Pinpoint the cell where the given text exists, returning its [x, y] midpoint coordinate. 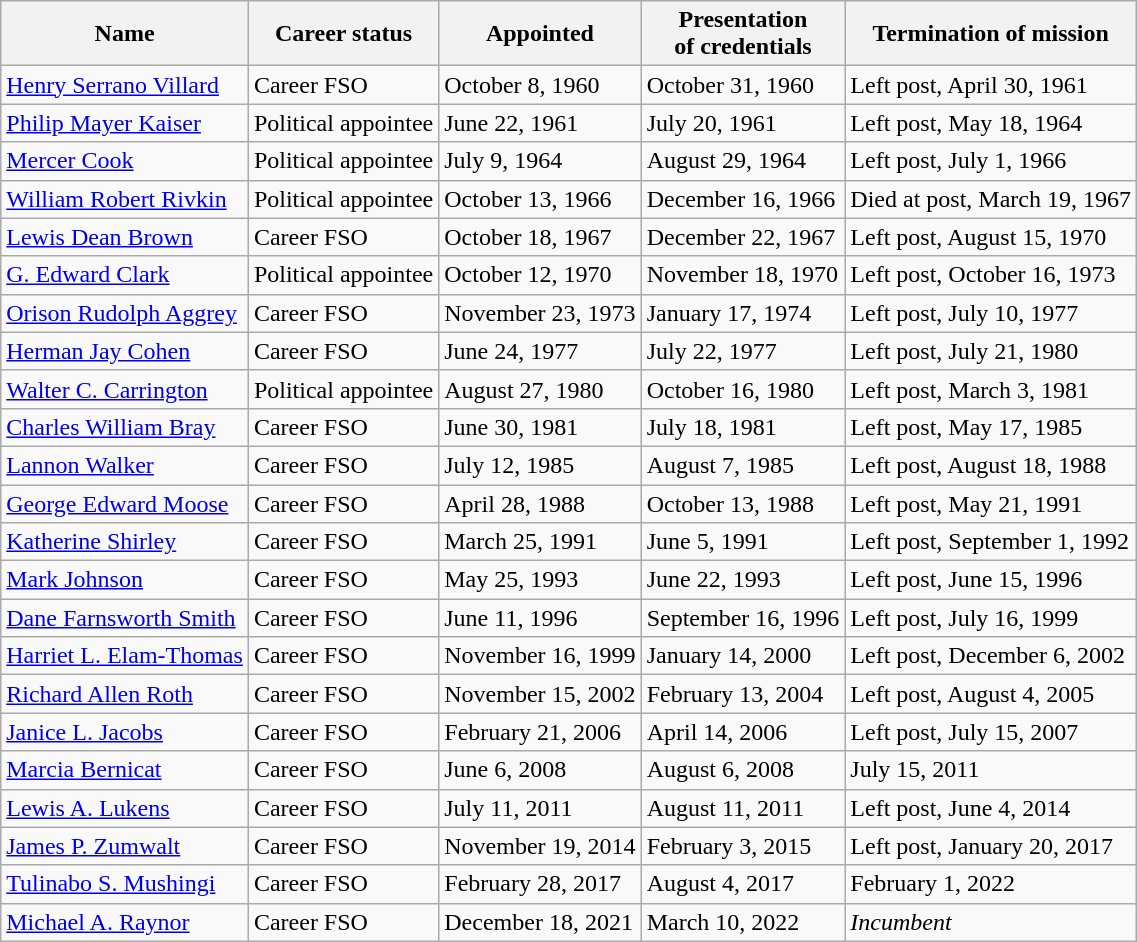
March 25, 1991 [540, 542]
September 16, 1996 [743, 618]
Janice L. Jacobs [125, 732]
November 15, 2002 [540, 694]
Walter C. Carrington [125, 389]
December 22, 1967 [743, 237]
Michael A. Raynor [125, 922]
November 16, 1999 [540, 656]
Career status [343, 34]
Left post, July 16, 1999 [991, 618]
October 8, 1960 [540, 85]
Philip Mayer Kaiser [125, 123]
Harriet L. Elam-Thomas [125, 656]
Name [125, 34]
Left post, December 6, 2002 [991, 656]
December 16, 1966 [743, 199]
Lewis Dean Brown [125, 237]
July 15, 2011 [991, 770]
Died at post, March 19, 1967 [991, 199]
Orison Rudolph Aggrey [125, 313]
October 18, 1967 [540, 237]
August 7, 1985 [743, 465]
James P. Zumwalt [125, 846]
Left post, August 4, 2005 [991, 694]
August 6, 2008 [743, 770]
Left post, July 21, 1980 [991, 351]
Left post, August 15, 1970 [991, 237]
Left post, July 15, 2007 [991, 732]
Mark Johnson [125, 580]
June 22, 1993 [743, 580]
July 11, 2011 [540, 808]
Left post, October 16, 1973 [991, 275]
G. Edward Clark [125, 275]
Mercer Cook [125, 161]
January 17, 1974 [743, 313]
July 20, 1961 [743, 123]
October 12, 1970 [540, 275]
July 9, 1964 [540, 161]
Left post, July 1, 1966 [991, 161]
April 14, 2006 [743, 732]
Presentationof credentials [743, 34]
Left post, June 15, 1996 [991, 580]
William Robert Rivkin [125, 199]
Left post, May 18, 1964 [991, 123]
November 18, 1970 [743, 275]
June 5, 1991 [743, 542]
February 3, 2015 [743, 846]
August 11, 2011 [743, 808]
George Edward Moose [125, 503]
November 23, 1973 [540, 313]
Lannon Walker [125, 465]
October 13, 1988 [743, 503]
July 12, 1985 [540, 465]
Charles William Bray [125, 427]
Left post, May 17, 1985 [991, 427]
Left post, August 18, 1988 [991, 465]
October 16, 1980 [743, 389]
August 27, 1980 [540, 389]
Lewis A. Lukens [125, 808]
June 22, 1961 [540, 123]
February 1, 2022 [991, 884]
Left post, March 3, 1981 [991, 389]
Left post, June 4, 2014 [991, 808]
Herman Jay Cohen [125, 351]
February 21, 2006 [540, 732]
August 4, 2017 [743, 884]
Incumbent [991, 922]
Appointed [540, 34]
February 13, 2004 [743, 694]
November 19, 2014 [540, 846]
Left post, May 21, 1991 [991, 503]
Termination of mission [991, 34]
February 28, 2017 [540, 884]
June 6, 2008 [540, 770]
Left post, January 20, 2017 [991, 846]
March 10, 2022 [743, 922]
October 31, 1960 [743, 85]
Tulinabo S. Mushingi [125, 884]
Henry Serrano Villard [125, 85]
Richard Allen Roth [125, 694]
April 28, 1988 [540, 503]
June 24, 1977 [540, 351]
Dane Farnsworth Smith [125, 618]
Left post, July 10, 1977 [991, 313]
December 18, 2021 [540, 922]
October 13, 1966 [540, 199]
July 22, 1977 [743, 351]
Left post, September 1, 1992 [991, 542]
Marcia Bernicat [125, 770]
July 18, 1981 [743, 427]
August 29, 1964 [743, 161]
May 25, 1993 [540, 580]
June 30, 1981 [540, 427]
Left post, April 30, 1961 [991, 85]
June 11, 1996 [540, 618]
January 14, 2000 [743, 656]
Katherine Shirley [125, 542]
